From the cell containing the given text, extract its center point as [X, Y] coordinate. 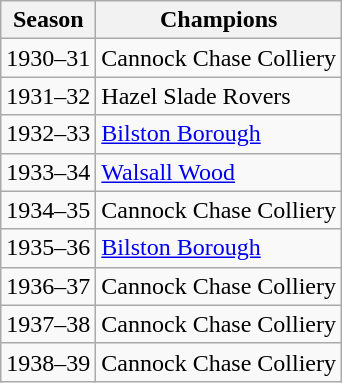
Champions [219, 20]
1935–36 [48, 248]
1934–35 [48, 210]
Season [48, 20]
1933–34 [48, 172]
1930–31 [48, 58]
Hazel Slade Rovers [219, 96]
1938–39 [48, 362]
1937–38 [48, 324]
1936–37 [48, 286]
1931–32 [48, 96]
1932–33 [48, 134]
Walsall Wood [219, 172]
